Capture the cell that displays the provided text and extract its [x, y] central coordinate. 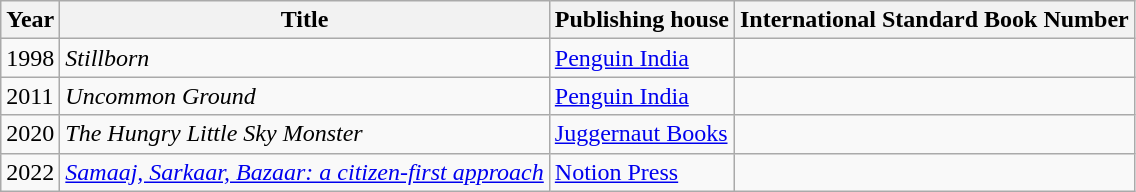
Stillborn [304, 58]
2011 [30, 96]
1998 [30, 58]
Title [304, 20]
Year [30, 20]
Uncommon Ground [304, 96]
2020 [30, 134]
Juggernaut Books [642, 134]
International Standard Book Number [934, 20]
Samaaj, Sarkaar, Bazaar: a citizen-first approach [304, 172]
Notion Press [642, 172]
Publishing house [642, 20]
2022 [30, 172]
The Hungry Little Sky Monster [304, 134]
